Capture the cell that displays the provided text and extract its [X, Y] central coordinate. 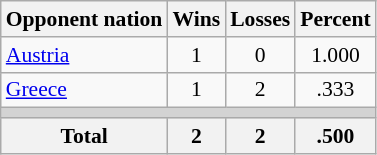
0 [260, 55]
.500 [335, 136]
.333 [335, 90]
Greece [84, 90]
Total [84, 136]
1.000 [335, 55]
Wins [196, 19]
Opponent nation [84, 19]
Percent [335, 19]
Austria [84, 55]
Losses [260, 19]
